From the cell containing the given text, extract its center point as (X, Y) coordinate. 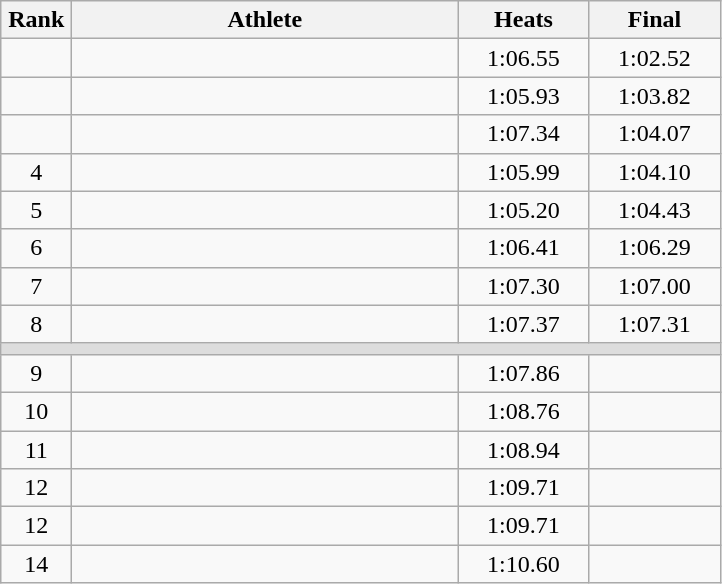
1:08.76 (524, 411)
6 (36, 248)
1:04.10 (654, 172)
1:06.29 (654, 248)
4 (36, 172)
1:04.07 (654, 134)
1:07.31 (654, 324)
1:07.34 (524, 134)
1:06.55 (524, 58)
1:10.60 (524, 564)
1:05.93 (524, 96)
Heats (524, 20)
Rank (36, 20)
5 (36, 210)
14 (36, 564)
1:04.43 (654, 210)
1:07.30 (524, 286)
1:03.82 (654, 96)
1:08.94 (524, 449)
1:06.41 (524, 248)
1:07.37 (524, 324)
9 (36, 373)
7 (36, 286)
1:02.52 (654, 58)
10 (36, 411)
1:07.00 (654, 286)
1:07.86 (524, 373)
11 (36, 449)
Athlete (265, 20)
1:05.20 (524, 210)
Final (654, 20)
8 (36, 324)
1:05.99 (524, 172)
